Provide the [X, Y] coordinate of the cell's center where the given text is located.  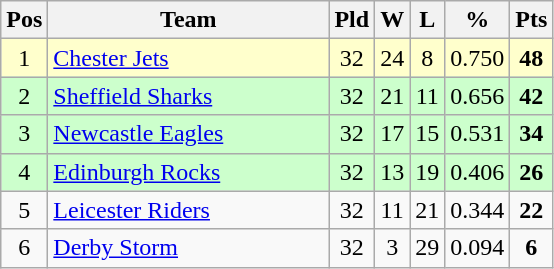
34 [532, 134]
0.094 [478, 248]
0.656 [478, 96]
48 [532, 58]
2 [24, 96]
17 [392, 134]
Sheffield Sharks [188, 96]
Team [188, 20]
13 [392, 172]
4 [24, 172]
0.750 [478, 58]
29 [428, 248]
0.406 [478, 172]
Leicester Riders [188, 210]
L [428, 20]
42 [532, 96]
Pos [24, 20]
Newcastle Eagles [188, 134]
22 [532, 210]
26 [532, 172]
5 [24, 210]
Derby Storm [188, 248]
15 [428, 134]
% [478, 20]
0.531 [478, 134]
Pts [532, 20]
Chester Jets [188, 58]
W [392, 20]
24 [392, 58]
0.344 [478, 210]
1 [24, 58]
Edinburgh Rocks [188, 172]
8 [428, 58]
Pld [352, 20]
19 [428, 172]
